Extract the [x, y] coordinate from the center of the cell holding the provided text.  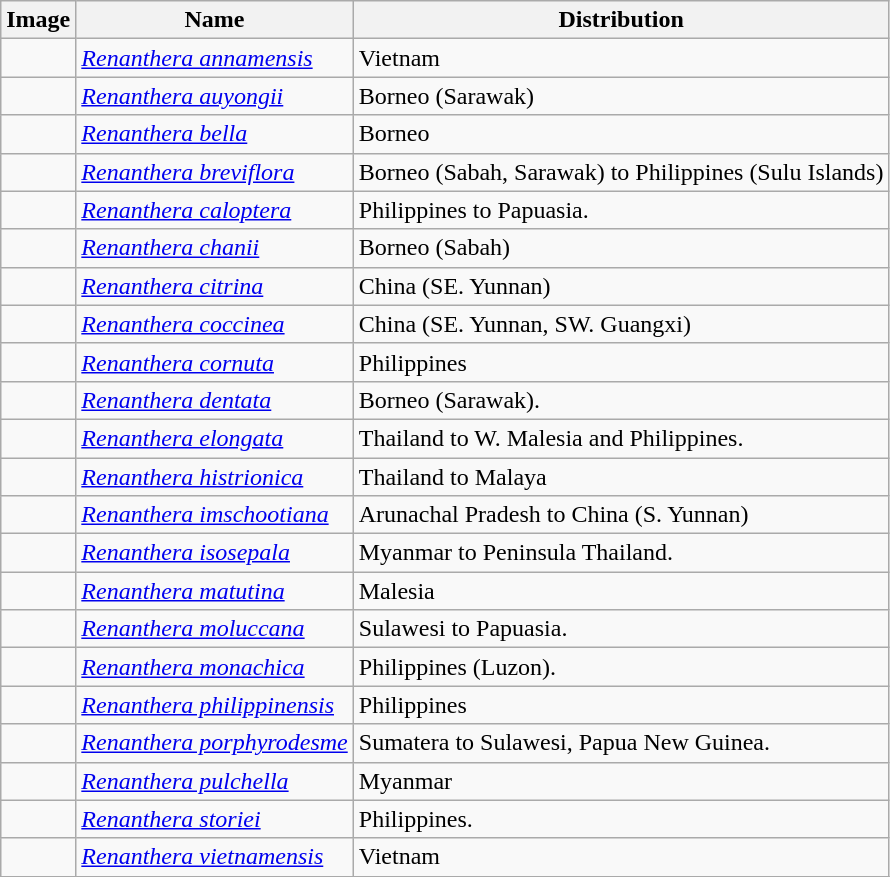
Malesia [621, 591]
Borneo [621, 134]
Renanthera moluccana [214, 629]
Borneo (Sabah, Sarawak) to Philippines (Sulu Islands) [621, 172]
Sulawesi to Papuasia. [621, 629]
Borneo (Sarawak). [621, 400]
Philippines to Papuasia. [621, 210]
Renanthera philippinensis [214, 705]
Renanthera coccinea [214, 324]
Renanthera auyongii [214, 96]
Renanthera caloptera [214, 210]
Philippines (Luzon). [621, 667]
Distribution [621, 20]
Borneo (Sabah) [621, 248]
Renanthera storiei [214, 819]
Renanthera citrina [214, 286]
Arunachal Pradesh to China (S. Yunnan) [621, 515]
Renanthera imschootiana [214, 515]
Renanthera annamensis [214, 58]
Renanthera chanii [214, 248]
Renanthera dentata [214, 400]
Renanthera porphyrodesme [214, 743]
China (SE. Yunnan) [621, 286]
Thailand to Malaya [621, 477]
Sumatera to Sulawesi, Papua New Guinea. [621, 743]
Renanthera cornuta [214, 362]
Myanmar to Peninsula Thailand. [621, 553]
Borneo (Sarawak) [621, 96]
Name [214, 20]
Philippines. [621, 819]
Thailand to W. Malesia and Philippines. [621, 438]
Myanmar [621, 781]
Renanthera bella [214, 134]
Renanthera vietnamensis [214, 857]
Renanthera elongata [214, 438]
Renanthera monachica [214, 667]
Image [38, 20]
China (SE. Yunnan, SW. Guangxi) [621, 324]
Renanthera matutina [214, 591]
Renanthera pulchella [214, 781]
Renanthera isosepala [214, 553]
Renanthera histrionica [214, 477]
Renanthera breviflora [214, 172]
